Identify which cell holds the provided text, then report its [X, Y] central coordinate. 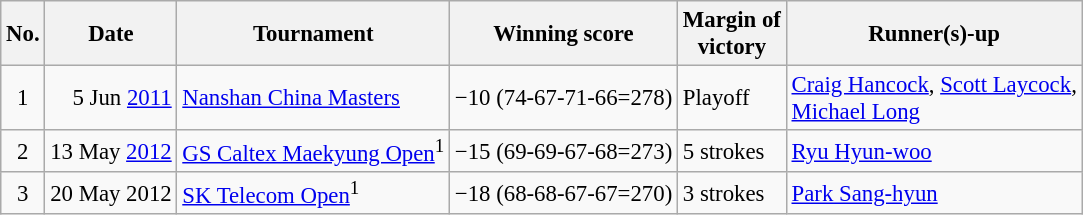
3 [23, 193]
Winning score [564, 34]
5 strokes [732, 151]
13 May 2012 [111, 151]
−15 (69-69-67-68=273) [564, 151]
Craig Hancock, Scott Laycock, Michael Long [934, 98]
−18 (68-68-67-67=270) [564, 193]
Runner(s)-up [934, 34]
SK Telecom Open1 [314, 193]
2 [23, 151]
Tournament [314, 34]
Date [111, 34]
Margin ofvictory [732, 34]
GS Caltex Maekyung Open1 [314, 151]
−10 (74-67-71-66=278) [564, 98]
Park Sang-hyun [934, 193]
5 Jun 2011 [111, 98]
3 strokes [732, 193]
1 [23, 98]
20 May 2012 [111, 193]
No. [23, 34]
Ryu Hyun-woo [934, 151]
Playoff [732, 98]
Nanshan China Masters [314, 98]
